Return [X, Y] of the center of cell containing provided text 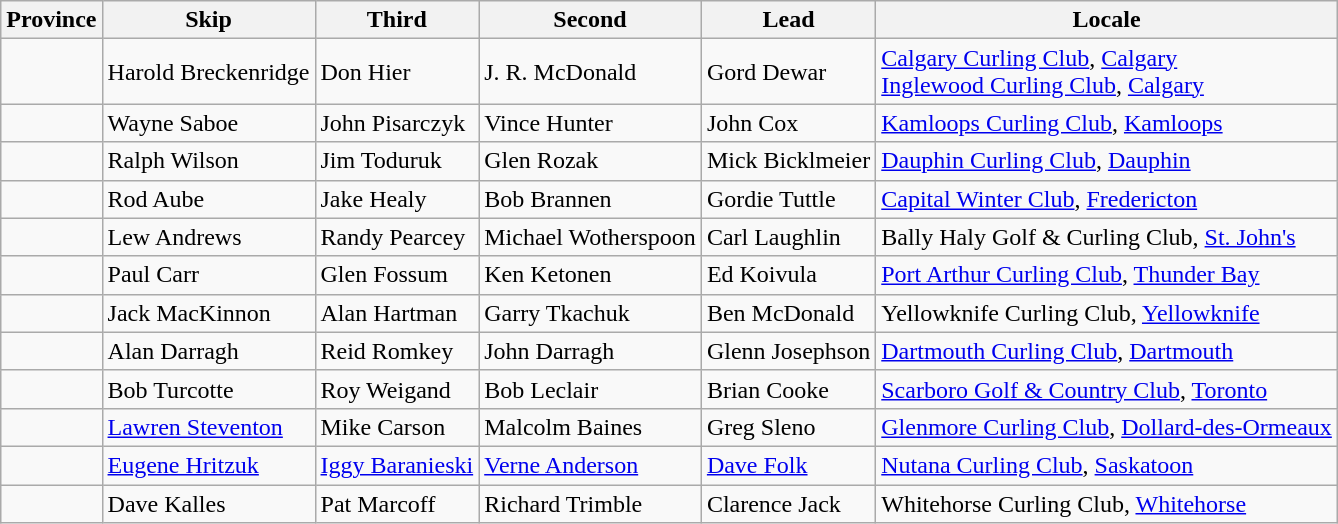
Glen Rozak [590, 161]
Wayne Saboe [208, 123]
Province [52, 20]
Richard Trimble [590, 503]
Jim Toduruk [397, 161]
Vince Hunter [590, 123]
Rod Aube [208, 199]
Pat Marcoff [397, 503]
Harold Breckenridge [208, 72]
Mike Carson [397, 427]
Glenn Josephson [788, 351]
Dartmouth Curling Club, Dartmouth [1107, 351]
Ben McDonald [788, 313]
Glen Fossum [397, 275]
Reid Romkey [397, 351]
J. R. McDonald [590, 72]
Bob Leclair [590, 389]
Glenmore Curling Club, Dollard-des-Ormeaux [1107, 427]
Don Hier [397, 72]
Brian Cooke [788, 389]
Bob Turcotte [208, 389]
Ed Koivula [788, 275]
Roy Weigand [397, 389]
Gord Dewar [788, 72]
Lew Andrews [208, 237]
Bally Haly Golf & Curling Club, St. John's [1107, 237]
Carl Laughlin [788, 237]
Michael Wotherspoon [590, 237]
Capital Winter Club, Fredericton [1107, 199]
Whitehorse Curling Club, Whitehorse [1107, 503]
Dave Kalles [208, 503]
Randy Pearcey [397, 237]
Malcolm Baines [590, 427]
Paul Carr [208, 275]
Kamloops Curling Club, Kamloops [1107, 123]
Mick Bicklmeier [788, 161]
Port Arthur Curling Club, Thunder Bay [1107, 275]
John Pisarczyk [397, 123]
Ken Ketonen [590, 275]
Eugene Hritzuk [208, 465]
Clarence Jack [788, 503]
Dauphin Curling Club, Dauphin [1107, 161]
Lead [788, 20]
Jack MacKinnon [208, 313]
John Cox [788, 123]
Calgary Curling Club, CalgaryInglewood Curling Club, Calgary [1107, 72]
Lawren Steventon [208, 427]
Alan Darragh [208, 351]
Dave Folk [788, 465]
Jake Healy [397, 199]
Greg Sleno [788, 427]
Alan Hartman [397, 313]
John Darragh [590, 351]
Ralph Wilson [208, 161]
Third [397, 20]
Locale [1107, 20]
Second [590, 20]
Skip [208, 20]
Verne Anderson [590, 465]
Scarboro Golf & Country Club, Toronto [1107, 389]
Iggy Baranieski [397, 465]
Nutana Curling Club, Saskatoon [1107, 465]
Gordie Tuttle [788, 199]
Yellowknife Curling Club, Yellowknife [1107, 313]
Garry Tkachuk [590, 313]
Bob Brannen [590, 199]
